Extract the [X, Y] coordinate from the center of the cell holding the provided text.  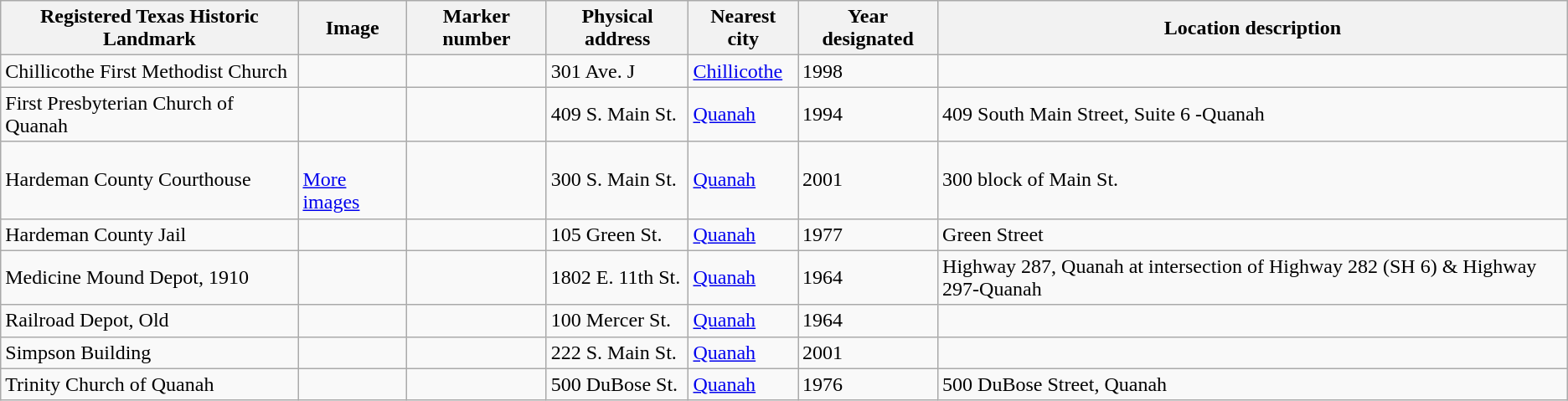
Green Street [1253, 234]
Year designated [868, 28]
Registered Texas Historic Landmark [149, 28]
Trinity Church of Quanah [149, 384]
Hardeman County Jail [149, 234]
105 Green St. [617, 234]
301 Ave. J [617, 71]
300 block of Main St. [1253, 180]
First Presbyterian Church of Quanah [149, 114]
Marker number [476, 28]
1998 [868, 71]
Hardeman County Courthouse [149, 180]
1976 [868, 384]
1994 [868, 114]
Nearest city [744, 28]
Chillicothe First Methodist Church [149, 71]
Image [352, 28]
Medicine Mound Depot, 1910 [149, 278]
More images [352, 180]
1802 E. 11th St. [617, 278]
500 DuBose Street, Quanah [1253, 384]
Location description [1253, 28]
409 South Main Street, Suite 6 -Quanah [1253, 114]
Highway 287, Quanah at intersection of Highway 282 (SH 6) & Highway 297-Quanah [1253, 278]
100 Mercer St. [617, 321]
500 DuBose St. [617, 384]
300 S. Main St. [617, 180]
Chillicothe [744, 71]
Railroad Depot, Old [149, 321]
Simpson Building [149, 352]
222 S. Main St. [617, 352]
1977 [868, 234]
409 S. Main St. [617, 114]
Physical address [617, 28]
